Identify which cell holds the provided text, then report its (x, y) central coordinate. 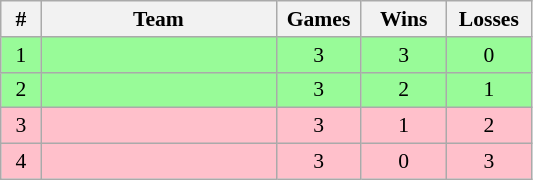
Team (158, 19)
4 (21, 162)
# (21, 19)
Losses (488, 19)
Wins (404, 19)
Games (318, 19)
